Search for the cell housing the specified text and yield its [X, Y] center coordinate. 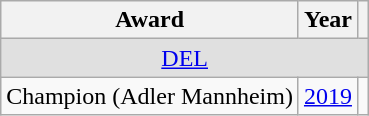
DEL [185, 58]
Champion (Adler Mannheim) [150, 96]
Year [328, 20]
2019 [328, 96]
Award [150, 20]
